Capture the cell that displays the provided text and extract its [x, y] central coordinate. 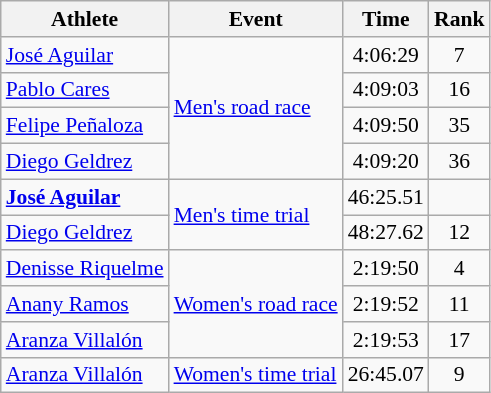
Men's time trial [256, 214]
Time [386, 19]
48:27.62 [386, 233]
35 [460, 126]
46:25.51 [386, 197]
17 [460, 340]
Denisse Riquelme [85, 269]
4:09:20 [386, 162]
12 [460, 233]
4:09:50 [386, 126]
16 [460, 90]
Felipe Peñaloza [85, 126]
36 [460, 162]
4:09:03 [386, 90]
2:19:53 [386, 340]
Rank [460, 19]
Women's time trial [256, 375]
Pablo Cares [85, 90]
9 [460, 375]
2:19:52 [386, 304]
7 [460, 55]
4 [460, 269]
2:19:50 [386, 269]
4:06:29 [386, 55]
26:45.07 [386, 375]
Event [256, 19]
Women's road race [256, 304]
Men's road race [256, 108]
11 [460, 304]
Anany Ramos [85, 304]
Athlete [85, 19]
